Scan for the cell matching the given text and deliver its [x, y] coordinate at center. 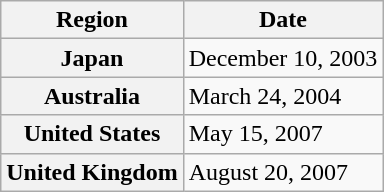
May 15, 2007 [283, 134]
March 24, 2004 [283, 96]
United States [92, 134]
Japan [92, 58]
August 20, 2007 [283, 172]
Region [92, 20]
Australia [92, 96]
United Kingdom [92, 172]
December 10, 2003 [283, 58]
Date [283, 20]
